Capture the cell that displays the provided text and extract its [X, Y] central coordinate. 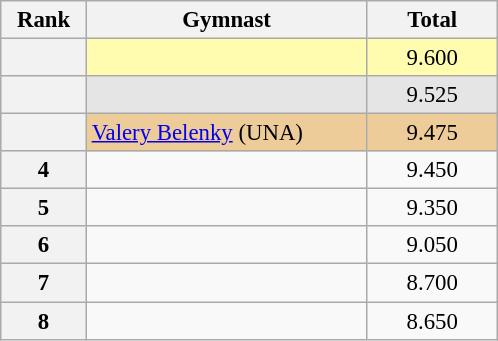
9.050 [432, 245]
Total [432, 20]
9.600 [432, 58]
9.350 [432, 208]
8.700 [432, 283]
Gymnast [226, 20]
6 [44, 245]
8.650 [432, 321]
4 [44, 170]
9.525 [432, 95]
5 [44, 208]
8 [44, 321]
9.475 [432, 133]
Rank [44, 20]
9.450 [432, 170]
Valery Belenky (UNA) [226, 133]
7 [44, 283]
